For the text-containing cell, return its midpoint in (x, y) coordinate format. 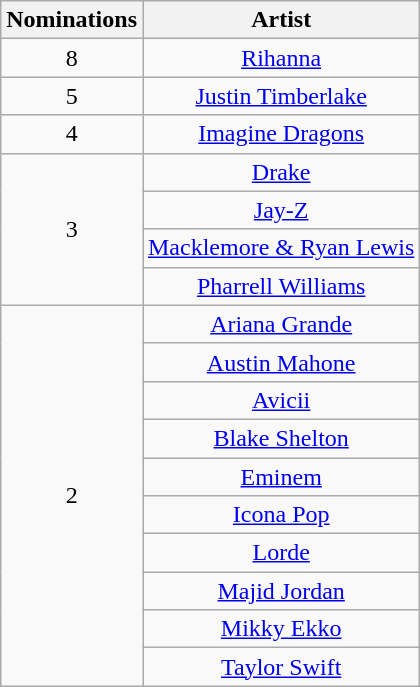
Jay-Z (280, 210)
Macklemore & Ryan Lewis (280, 248)
Justin Timberlake (280, 96)
Imagine Dragons (280, 134)
Ariana Grande (280, 324)
Majid Jordan (280, 591)
Artist (280, 20)
4 (72, 134)
3 (72, 229)
Blake Shelton (280, 438)
Rihanna (280, 58)
Icona Pop (280, 515)
Lorde (280, 553)
Drake (280, 172)
8 (72, 58)
Eminem (280, 477)
2 (72, 496)
Taylor Swift (280, 667)
5 (72, 96)
Mikky Ekko (280, 629)
Avicii (280, 400)
Nominations (72, 20)
Pharrell Williams (280, 286)
Austin Mahone (280, 362)
